Return the [X, Y] coordinate for the center point of the cell that contains the specified text.  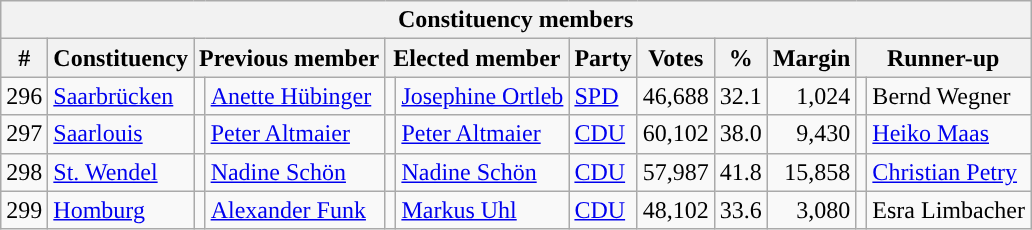
Esra Limbacher [949, 210]
38.0 [740, 134]
15,858 [811, 172]
9,430 [811, 134]
Margin [811, 58]
48,102 [676, 210]
Constituency [121, 58]
Saarlouis [121, 134]
Josephine Ortleb [482, 96]
Markus Uhl [482, 210]
SPD [603, 96]
Constituency members [516, 20]
32.1 [740, 96]
299 [24, 210]
3,080 [811, 210]
Party [603, 58]
Alexander Funk [295, 210]
Elected member [477, 58]
41.8 [740, 172]
% [740, 58]
Christian Petry [949, 172]
Previous member [290, 58]
Saarbrücken [121, 96]
60,102 [676, 134]
296 [24, 96]
Homburg [121, 210]
Votes [676, 58]
297 [24, 134]
298 [24, 172]
St. Wendel [121, 172]
Runner-up [944, 58]
33.6 [740, 210]
# [24, 58]
Bernd Wegner [949, 96]
Anette Hübinger [295, 96]
Heiko Maas [949, 134]
57,987 [676, 172]
46,688 [676, 96]
1,024 [811, 96]
